Return (x, y) of the center of cell containing provided text 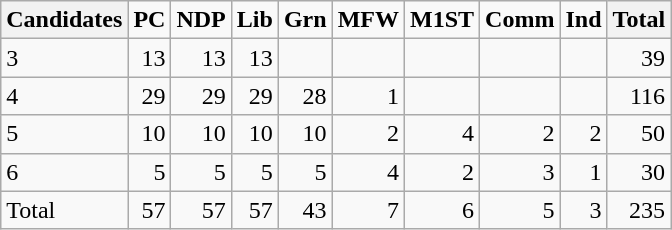
Lib (254, 20)
235 (639, 210)
PC (150, 20)
50 (639, 134)
39 (639, 58)
43 (305, 210)
Ind (584, 20)
116 (639, 96)
NDP (201, 20)
M1ST (442, 20)
MFW (368, 20)
Grn (305, 20)
28 (305, 96)
30 (639, 172)
7 (368, 210)
Comm (520, 20)
Candidates (64, 20)
